Return (X, Y) of the center of cell containing provided text 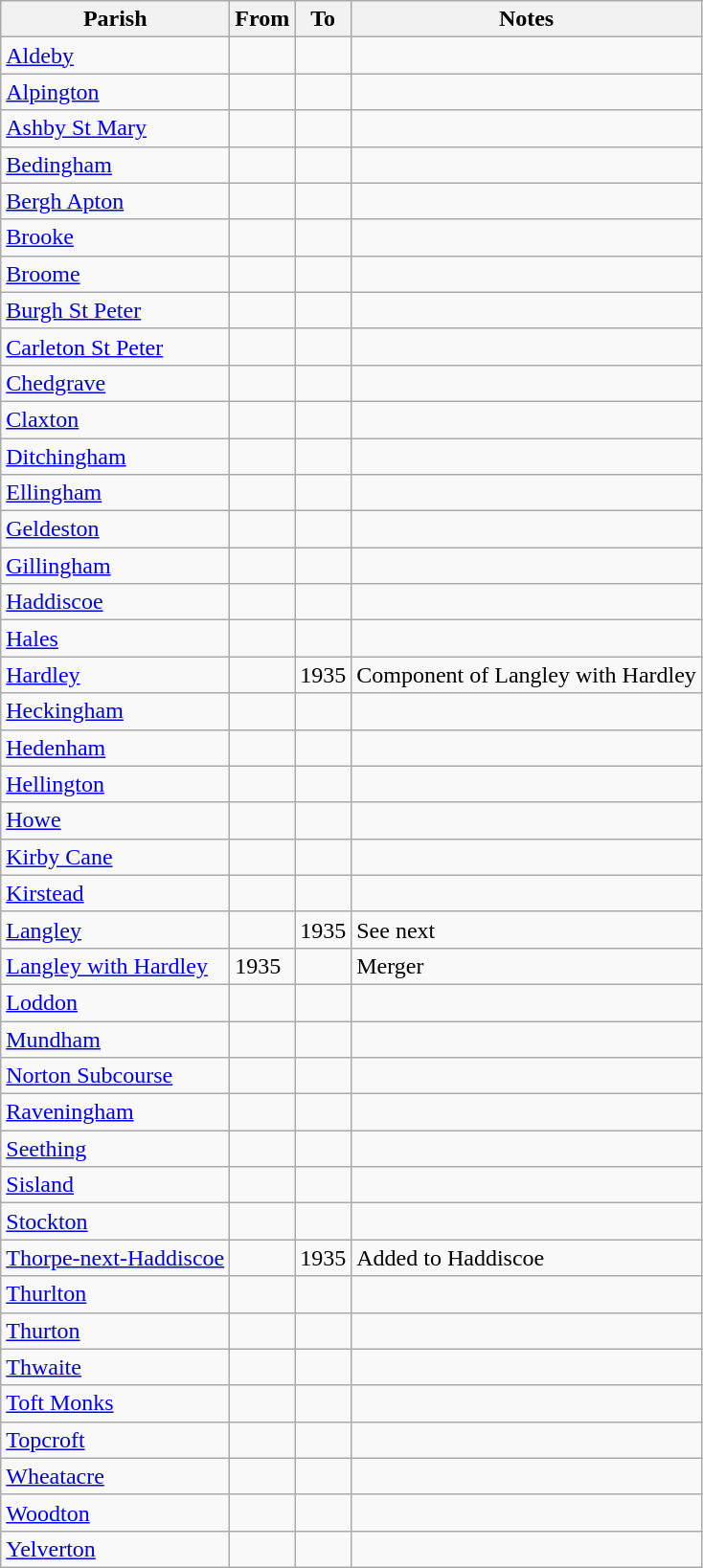
Hardley (115, 675)
Toft Monks (115, 1403)
Seething (115, 1149)
Topcroft (115, 1440)
Thurlton (115, 1294)
Sisland (115, 1185)
Langley (115, 930)
Bergh Apton (115, 201)
Hellington (115, 784)
Gillingham (115, 566)
Ditchingham (115, 457)
Yelverton (115, 1549)
Langley with Hardley (115, 966)
Woodton (115, 1512)
Component of Langley with Hardley (527, 675)
Claxton (115, 419)
Howe (115, 820)
Heckingham (115, 711)
Ashby St Mary (115, 128)
Stockton (115, 1221)
Merger (527, 966)
From (262, 19)
Loddon (115, 1002)
Aldeby (115, 56)
Kirstead (115, 893)
Chedgrave (115, 383)
Wheatacre (115, 1476)
Brooke (115, 237)
Parish (115, 19)
Notes (527, 19)
Broome (115, 274)
Carleton St Peter (115, 347)
Mundham (115, 1039)
Alpington (115, 92)
Haddiscoe (115, 602)
Added to Haddiscoe (527, 1258)
Thorpe-next-Haddiscoe (115, 1258)
Hales (115, 638)
To (324, 19)
Hedenham (115, 748)
See next (527, 930)
Kirby Cane (115, 857)
Raveningham (115, 1112)
Bedingham (115, 165)
Thwaite (115, 1367)
Geldeston (115, 529)
Norton Subcourse (115, 1076)
Ellingham (115, 493)
Burgh St Peter (115, 310)
Thurton (115, 1331)
